Determine the (x, y) coordinate at the center of the cell enclosing the given text.  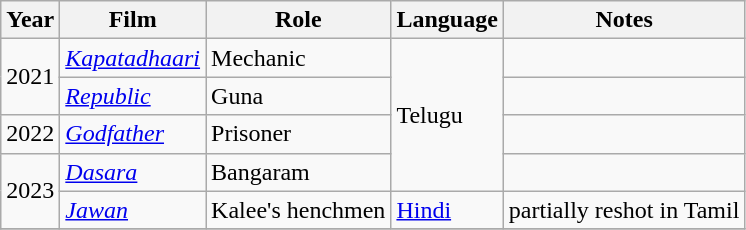
Mechanic (298, 58)
Dasara (133, 172)
Guna (298, 96)
Notes (624, 20)
Godfather (133, 134)
2021 (30, 77)
Prisoner (298, 134)
Film (133, 20)
partially reshot in Tamil (624, 210)
Kalee's henchmen (298, 210)
Bangaram (298, 172)
Kapatadhaari (133, 58)
Hindi (447, 210)
Telugu (447, 115)
Republic (133, 96)
Year (30, 20)
2022 (30, 134)
Language (447, 20)
Role (298, 20)
2023 (30, 191)
Jawan (133, 210)
